From the cell containing the given text, extract its center point as (X, Y) coordinate. 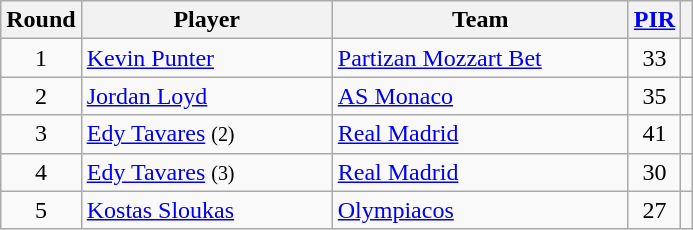
33 (654, 58)
Kostas Sloukas (206, 210)
AS Monaco (480, 96)
2 (41, 96)
1 (41, 58)
Team (480, 20)
27 (654, 210)
4 (41, 172)
41 (654, 134)
Edy Tavares (2) (206, 134)
Player (206, 20)
Round (41, 20)
30 (654, 172)
PIR (654, 20)
35 (654, 96)
Jordan Loyd (206, 96)
5 (41, 210)
Olympiacos (480, 210)
Edy Tavares (3) (206, 172)
Kevin Punter (206, 58)
Partizan Mozzart Bet (480, 58)
3 (41, 134)
